Return [x, y] of the center of cell containing provided text 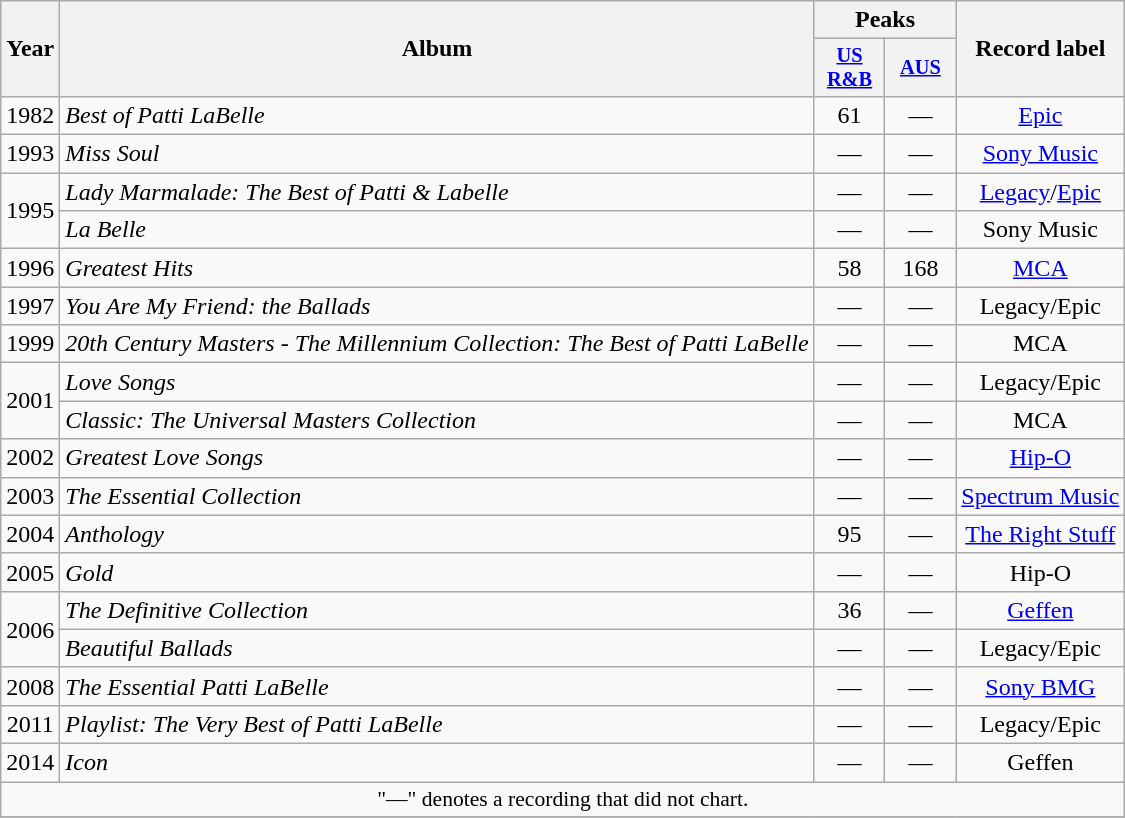
2005 [30, 572]
2014 [30, 763]
Epic [1040, 115]
2002 [30, 458]
Anthology [437, 534]
AUS [920, 68]
Beautiful Ballads [437, 648]
2001 [30, 401]
1997 [30, 306]
The Definitive Collection [437, 610]
Best of Patti LaBelle [437, 115]
Love Songs [437, 382]
Icon [437, 763]
2011 [30, 724]
61 [850, 115]
1982 [30, 115]
95 [850, 534]
1996 [30, 268]
2003 [30, 496]
1995 [30, 211]
1999 [30, 344]
2004 [30, 534]
Record label [1040, 49]
Spectrum Music [1040, 496]
USR&B [850, 68]
Greatest Hits [437, 268]
Sony BMG [1040, 686]
Peaks [885, 20]
1993 [30, 154]
The Essential Patti LaBelle [437, 686]
Gold [437, 572]
Greatest Love Songs [437, 458]
The Right Stuff [1040, 534]
You Are My Friend: the Ballads [437, 306]
La Belle [437, 230]
Year [30, 49]
Lady Marmalade: The Best of Patti & Labelle [437, 192]
2006 [30, 629]
58 [850, 268]
Playlist: The Very Best of Patti LaBelle [437, 724]
Classic: The Universal Masters Collection [437, 420]
2008 [30, 686]
168 [920, 268]
36 [850, 610]
Album [437, 49]
The Essential Collection [437, 496]
Miss Soul [437, 154]
"—" denotes a recording that did not chart. [563, 800]
20th Century Masters - The Millennium Collection: The Best of Patti LaBelle [437, 344]
